Find where the given text appears and provide that cell's center as [X, Y] coordinate. 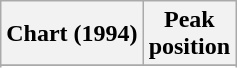
Peakposition [189, 34]
Chart (1994) [72, 34]
